Capture the cell that displays the provided text and extract its [x, y] central coordinate. 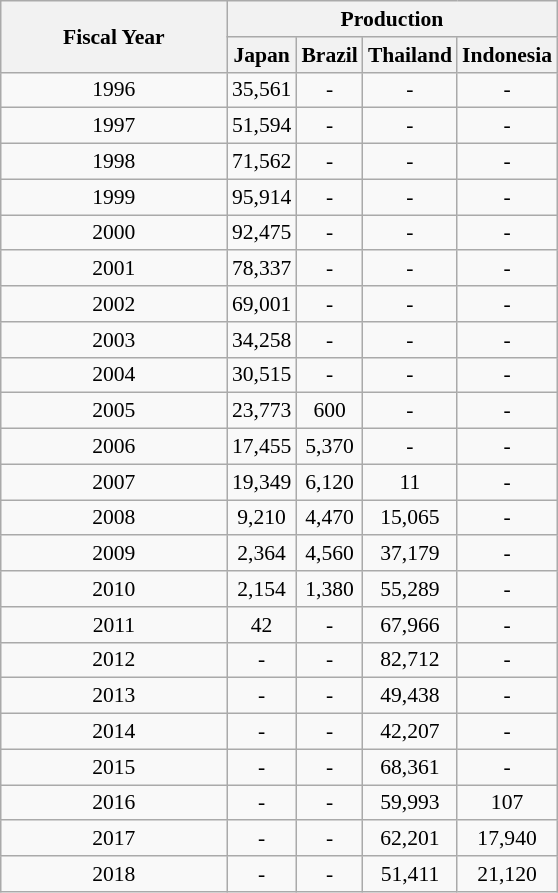
42 [262, 625]
Thailand [410, 55]
6,120 [329, 482]
1,380 [329, 589]
51,411 [410, 874]
2007 [114, 482]
30,515 [262, 375]
9,210 [262, 518]
2001 [114, 269]
2005 [114, 411]
37,179 [410, 554]
95,914 [262, 197]
59,993 [410, 803]
1998 [114, 162]
92,475 [262, 233]
Indonesia [507, 55]
4,560 [329, 554]
Production [392, 19]
62,201 [410, 839]
11 [410, 482]
600 [329, 411]
69,001 [262, 304]
2014 [114, 732]
49,438 [410, 696]
2010 [114, 589]
2012 [114, 660]
2003 [114, 340]
107 [507, 803]
78,337 [262, 269]
17,940 [507, 839]
2015 [114, 767]
2008 [114, 518]
67,966 [410, 625]
2016 [114, 803]
51,594 [262, 126]
5,370 [329, 447]
2009 [114, 554]
55,289 [410, 589]
2000 [114, 233]
Japan [262, 55]
2006 [114, 447]
2,154 [262, 589]
82,712 [410, 660]
2011 [114, 625]
1999 [114, 197]
Brazil [329, 55]
21,120 [507, 874]
15,065 [410, 518]
2018 [114, 874]
68,361 [410, 767]
2017 [114, 839]
2004 [114, 375]
34,258 [262, 340]
42,207 [410, 732]
4,470 [329, 518]
71,562 [262, 162]
Fiscal Year [114, 36]
2002 [114, 304]
23,773 [262, 411]
2013 [114, 696]
1996 [114, 90]
1997 [114, 126]
2,364 [262, 554]
17,455 [262, 447]
19,349 [262, 482]
35,561 [262, 90]
